Return the (x, y) coordinate for the center point of the cell that contains the specified text.  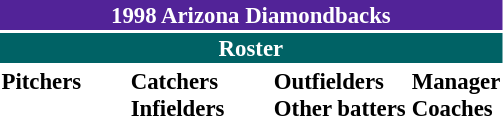
1998 Arizona Diamondbacks (251, 15)
Roster (251, 48)
